Pinpoint the cell where the given text exists, returning its (X, Y) midpoint coordinate. 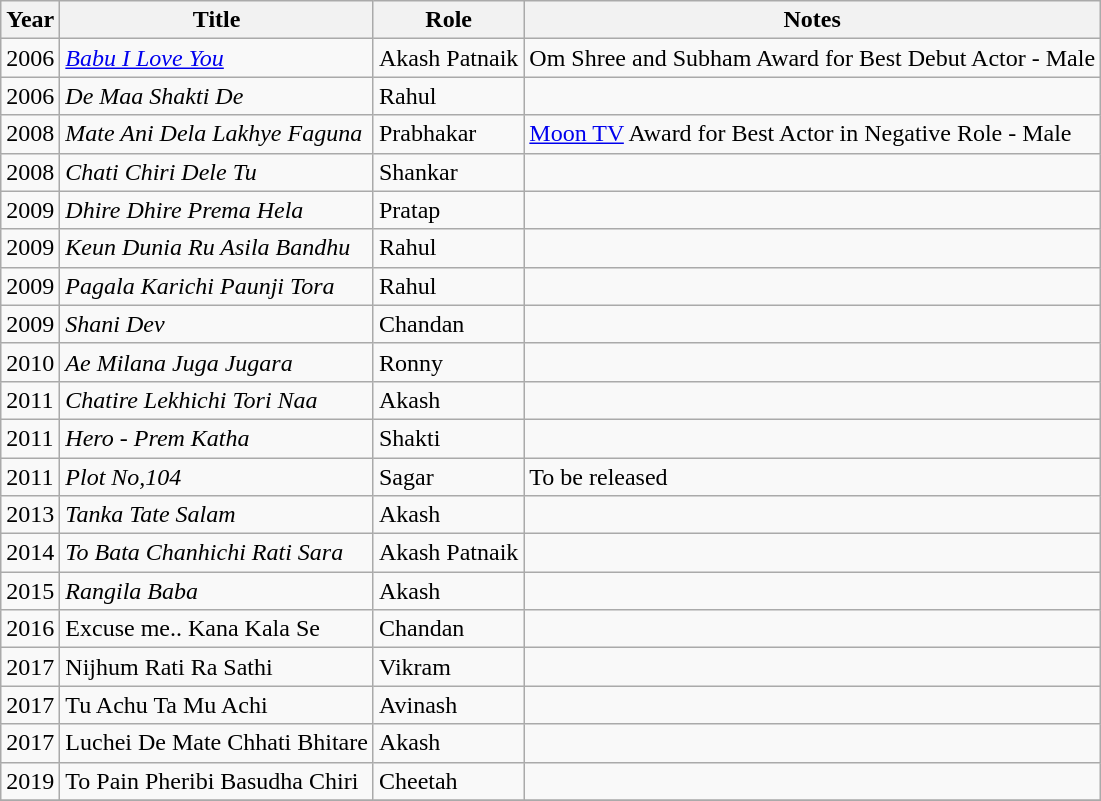
Dhire Dhire Prema Hela (217, 210)
2019 (30, 781)
Hero - Prem Katha (217, 438)
Chati Chiri Dele Tu (217, 172)
De Maa Shakti De (217, 96)
Plot No,104 (217, 477)
2010 (30, 362)
2015 (30, 591)
Shakti (448, 438)
2014 (30, 553)
To Pain Pheribi Basudha Chiri (217, 781)
Nijhum Rati Ra Sathi (217, 667)
Keun Dunia Ru Asila Bandhu (217, 248)
Ae Milana Juga Jugara (217, 362)
Moon TV Award for Best Actor in Negative Role - Male (812, 134)
Shankar (448, 172)
To Bata Chanhichi Rati Sara (217, 553)
2016 (30, 629)
Avinash (448, 705)
Ronny (448, 362)
Tanka Tate Salam (217, 515)
Mate Ani Dela Lakhye Faguna (217, 134)
Om Shree and Subham Award for Best Debut Actor - Male (812, 58)
Prabhakar (448, 134)
Excuse me.. Kana Kala Se (217, 629)
Role (448, 20)
Title (217, 20)
Tu Achu Ta Mu Achi (217, 705)
Luchei De Mate Chhati Bhitare (217, 743)
2013 (30, 515)
Rangila Baba (217, 591)
Year (30, 20)
Shani Dev (217, 324)
Pagala Karichi Paunji Tora (217, 286)
Cheetah (448, 781)
To be released (812, 477)
Chatire Lekhichi Tori Naa (217, 400)
Vikram (448, 667)
Sagar (448, 477)
Pratap (448, 210)
Notes (812, 20)
Babu I Love You (217, 58)
